Find where the given text appears and provide that cell's center as (x, y) coordinate. 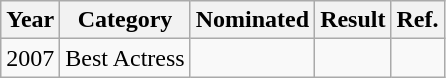
Result (353, 20)
2007 (30, 58)
Ref. (418, 20)
Year (30, 20)
Category (125, 20)
Nominated (252, 20)
Best Actress (125, 58)
